For the text-containing cell, return its midpoint in [X, Y] coordinate format. 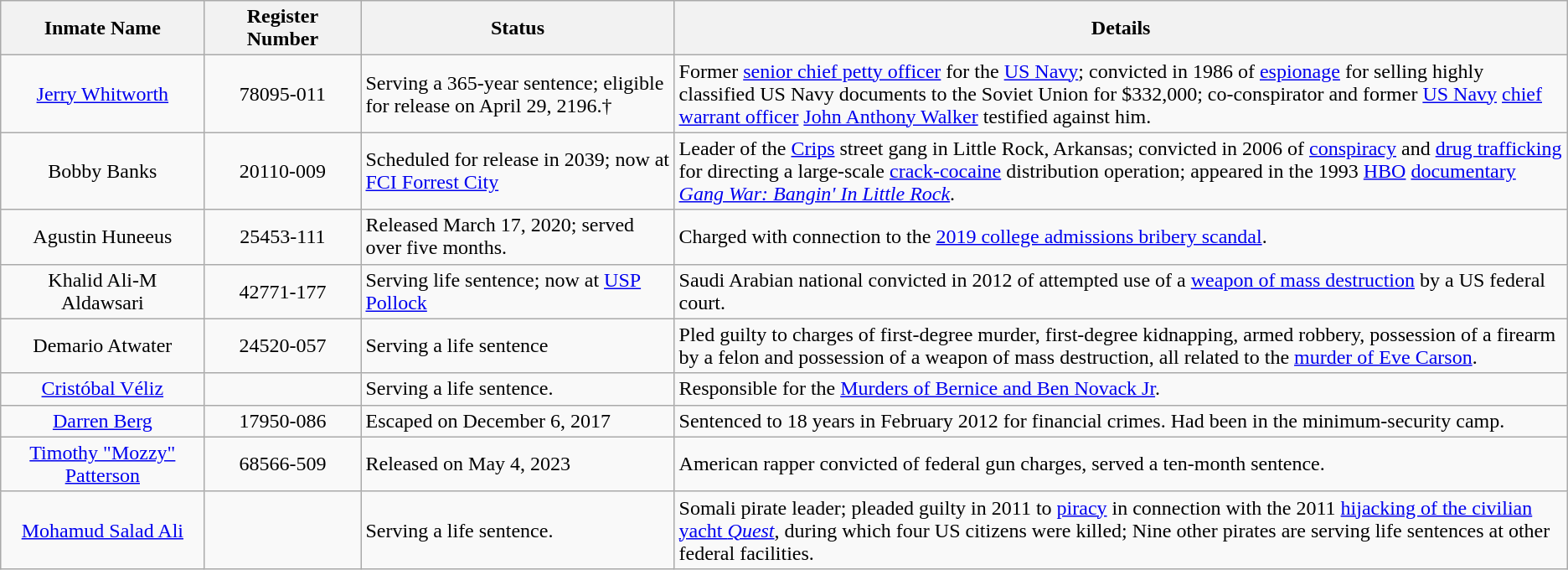
Timothy "Mozzy" Patterson [102, 464]
Serving a 365-year sentence; eligible for release on April 29, 2196.† [518, 94]
Khalid Ali-M Aldawsari [102, 292]
Charged with connection to the 2019 college admissions bribery scandal. [1121, 236]
Agustin Huneeus [102, 236]
17950-086 [283, 421]
Released on May 4, 2023 [518, 464]
Details [1121, 28]
Serving a life sentence [518, 345]
Scheduled for release in 2039; now at FCI Forrest City [518, 171]
Escaped on December 6, 2017 [518, 421]
Mohamud Salad Ali [102, 530]
Bobby Banks [102, 171]
Responsible for the Murders of Bernice and Ben Novack Jr. [1121, 389]
Status [518, 28]
Register Number [283, 28]
Darren Berg [102, 421]
20110-009 [283, 171]
Released March 17, 2020; served over five months. [518, 236]
Serving life sentence; now at USP Pollock [518, 292]
24520-057 [283, 345]
Saudi Arabian national convicted in 2012 of attempted use of a weapon of mass destruction by a US federal court. [1121, 292]
Inmate Name [102, 28]
78095-011 [283, 94]
American rapper convicted of federal gun charges, served a ten-month sentence. [1121, 464]
25453-111 [283, 236]
Cristóbal Véliz [102, 389]
Sentenced to 18 years in February 2012 for financial crimes. Had been in the minimum-security camp. [1121, 421]
Jerry Whitworth [102, 94]
42771-177 [283, 292]
Demario Atwater [102, 345]
68566-509 [283, 464]
